Return the [X, Y] coordinate for the center point of the cell that contains the specified text.  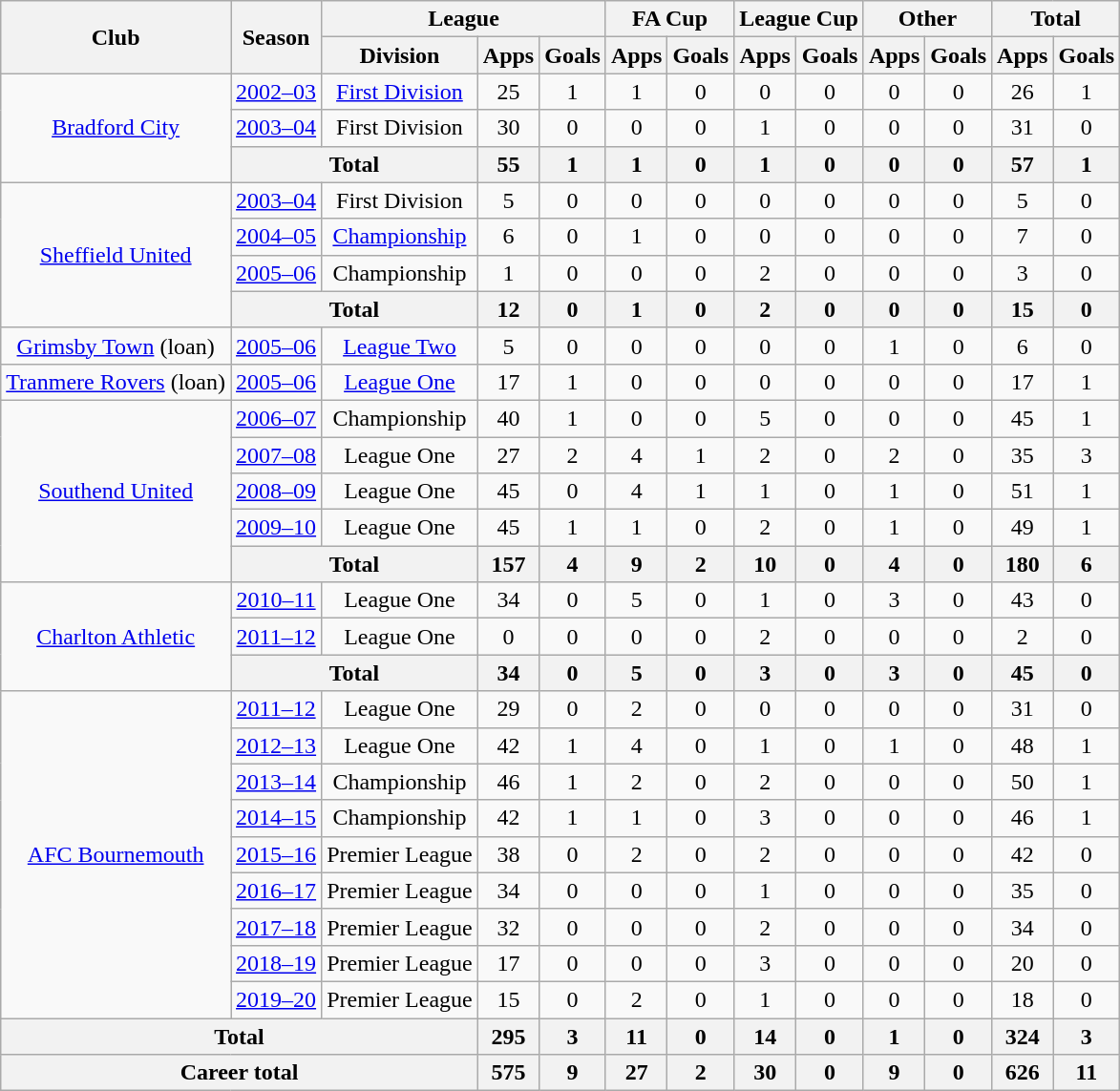
48 [1023, 745]
2014–15 [277, 818]
League Two [400, 346]
Charlton Athletic [116, 637]
32 [508, 927]
55 [508, 164]
157 [508, 564]
2006–07 [277, 418]
Division [400, 55]
57 [1023, 164]
49 [1023, 528]
14 [766, 1036]
2016–17 [277, 891]
Grimsby Town (loan) [116, 346]
2010–11 [277, 600]
29 [508, 709]
Career total [240, 1073]
50 [1023, 782]
League [464, 19]
Sheffield United [116, 255]
2019–20 [277, 999]
2007–08 [277, 455]
20 [1023, 963]
2012–13 [277, 745]
7 [1023, 237]
AFC Bournemouth [116, 855]
51 [1023, 492]
180 [1023, 564]
Club [116, 37]
Tranmere Rovers (loan) [116, 382]
Southend United [116, 491]
2008–09 [277, 492]
League Cup [799, 19]
40 [508, 418]
295 [508, 1036]
2009–10 [277, 528]
2018–19 [277, 963]
12 [508, 309]
18 [1023, 999]
10 [766, 564]
25 [508, 92]
26 [1023, 92]
Other [927, 19]
Season [277, 37]
2017–18 [277, 927]
2015–16 [277, 854]
38 [508, 854]
2004–05 [277, 237]
2013–14 [277, 782]
324 [1023, 1036]
626 [1023, 1073]
575 [508, 1073]
43 [1023, 600]
Bradford City [116, 128]
2002–03 [277, 92]
FA Cup [669, 19]
